Return [x, y] of the center of cell containing provided text 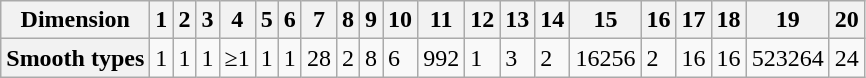
17 [694, 20]
≥1 [237, 58]
28 [318, 58]
11 [442, 20]
10 [400, 20]
9 [372, 20]
4 [237, 20]
15 [606, 20]
992 [442, 58]
Dimension [76, 20]
523264 [788, 58]
16256 [606, 58]
19 [788, 20]
Smooth types [76, 58]
13 [518, 20]
24 [846, 58]
7 [318, 20]
14 [552, 20]
5 [266, 20]
20 [846, 20]
12 [482, 20]
18 [728, 20]
